Find where the given text appears and provide that cell's center as [X, Y] coordinate. 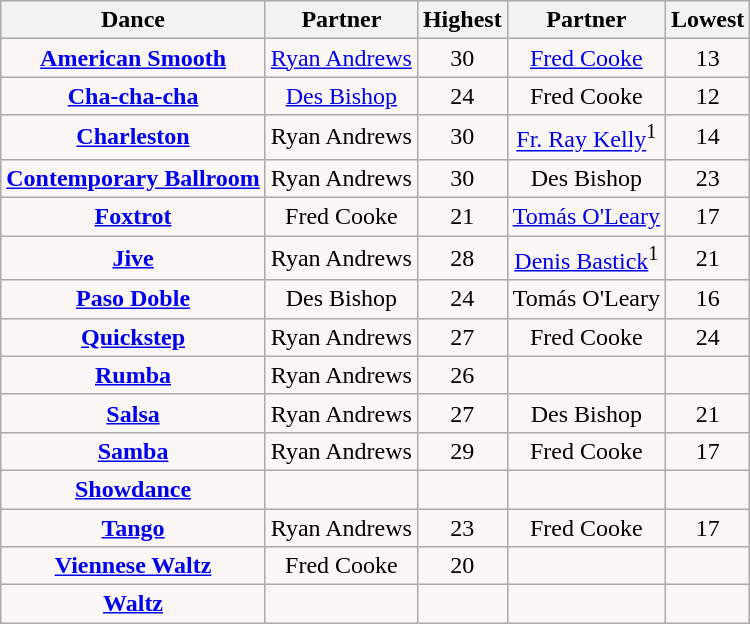
Jive [134, 258]
Lowest [707, 20]
Fr. Ray Kelly1 [586, 138]
28 [462, 258]
Showdance [134, 489]
Waltz [134, 604]
Viennese Waltz [134, 566]
Tango [134, 528]
American Smooth [134, 58]
Rumba [134, 375]
Cha-cha-cha [134, 96]
Paso Doble [134, 299]
12 [707, 96]
Samba [134, 451]
Highest [462, 20]
Denis Bastick1 [586, 258]
16 [707, 299]
26 [462, 375]
Charleston [134, 138]
Salsa [134, 413]
14 [707, 138]
13 [707, 58]
20 [462, 566]
Quickstep [134, 337]
29 [462, 451]
Foxtrot [134, 217]
Contemporary Ballroom [134, 178]
Dance [134, 20]
